Return the (x, y) coordinate for the center point of the cell that contains the specified text.  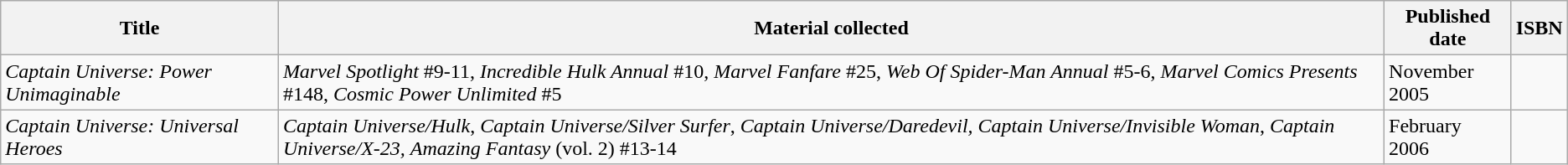
Title (140, 28)
Material collected (831, 28)
ISBN (1540, 28)
February 2006 (1448, 137)
Captain Universe: Universal Heroes (140, 137)
November 2005 (1448, 82)
Published date (1448, 28)
Captain Universe: Power Unimaginable (140, 82)
